Determine the (X, Y) coordinate at the center of the cell enclosing the given text.  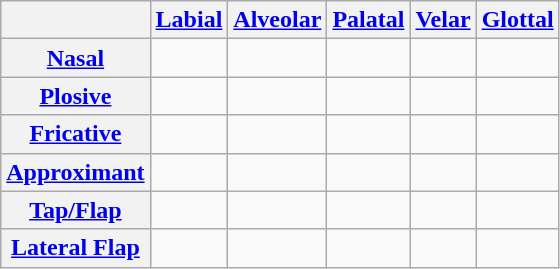
Tap/Flap (76, 210)
Plosive (76, 96)
Palatal (368, 20)
Velar (443, 20)
Labial (189, 20)
Approximant (76, 172)
Fricative (76, 134)
Glottal (518, 20)
Lateral Flap (76, 248)
Alveolar (278, 20)
Nasal (76, 58)
